Scan for the cell matching the given text and deliver its (X, Y) coordinate at center. 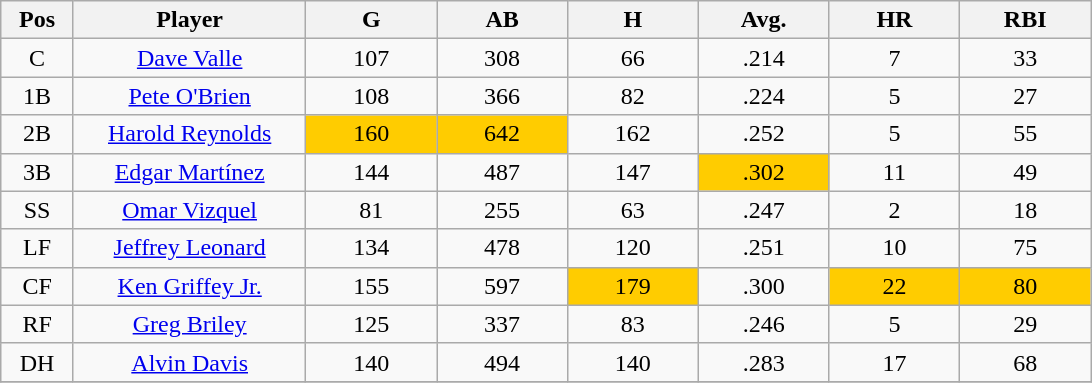
33 (1026, 58)
255 (502, 210)
10 (894, 248)
1B (38, 96)
H (632, 20)
487 (502, 172)
366 (502, 96)
66 (632, 58)
Pos (38, 20)
49 (1026, 172)
597 (502, 286)
179 (632, 286)
G (372, 20)
.252 (764, 134)
Omar Vizquel (189, 210)
55 (1026, 134)
7 (894, 58)
Harold Reynolds (189, 134)
Alvin Davis (189, 362)
.251 (764, 248)
22 (894, 286)
147 (632, 172)
29 (1026, 324)
Jeffrey Leonard (189, 248)
.302 (764, 172)
SS (38, 210)
11 (894, 172)
Edgar Martínez (189, 172)
RF (38, 324)
Avg. (764, 20)
.214 (764, 58)
642 (502, 134)
308 (502, 58)
.283 (764, 362)
134 (372, 248)
80 (1026, 286)
337 (502, 324)
17 (894, 362)
75 (1026, 248)
Dave Valle (189, 58)
HR (894, 20)
RBI (1026, 20)
.246 (764, 324)
18 (1026, 210)
68 (1026, 362)
Pete O'Brien (189, 96)
.224 (764, 96)
C (38, 58)
162 (632, 134)
.247 (764, 210)
63 (632, 210)
160 (372, 134)
125 (372, 324)
Player (189, 20)
108 (372, 96)
155 (372, 286)
Greg Briley (189, 324)
AB (502, 20)
LF (38, 248)
107 (372, 58)
2 (894, 210)
144 (372, 172)
81 (372, 210)
.300 (764, 286)
120 (632, 248)
27 (1026, 96)
Ken Griffey Jr. (189, 286)
2B (38, 134)
DH (38, 362)
494 (502, 362)
82 (632, 96)
3B (38, 172)
CF (38, 286)
83 (632, 324)
478 (502, 248)
